Capture the cell that displays the provided text and extract its (X, Y) central coordinate. 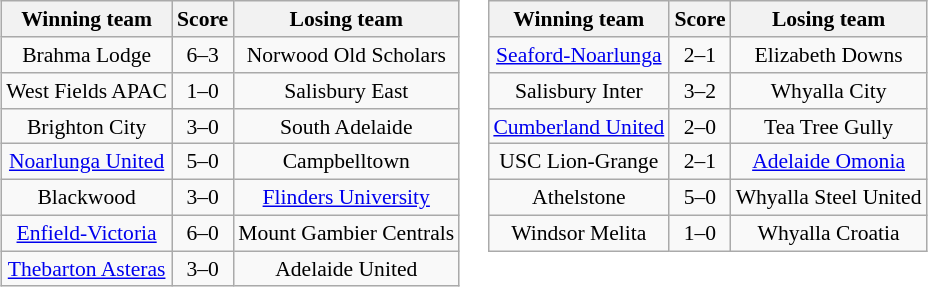
Campbelltown (346, 162)
3–2 (700, 91)
Whyalla Steel United (829, 197)
2–0 (700, 126)
6–3 (202, 55)
South Adelaide (346, 126)
6–0 (202, 233)
Thebarton Asteras (86, 269)
Enfield-Victoria (86, 233)
Whyalla Croatia (829, 233)
Noarlunga United (86, 162)
Blackwood (86, 197)
Seaford-Noarlunga (578, 55)
Tea Tree Gully (829, 126)
Salisbury Inter (578, 91)
Norwood Old Scholars (346, 55)
Cumberland United (578, 126)
Elizabeth Downs (829, 55)
Mount Gambier Centrals (346, 233)
Athelstone (578, 197)
Brahma Lodge (86, 55)
Adelaide United (346, 269)
West Fields APAC (86, 91)
Flinders University (346, 197)
Whyalla City (829, 91)
Adelaide Omonia (829, 162)
Brighton City (86, 126)
USC Lion-Grange (578, 162)
Salisbury East (346, 91)
Windsor Melita (578, 233)
